Return (X, Y) of the center of cell containing provided text 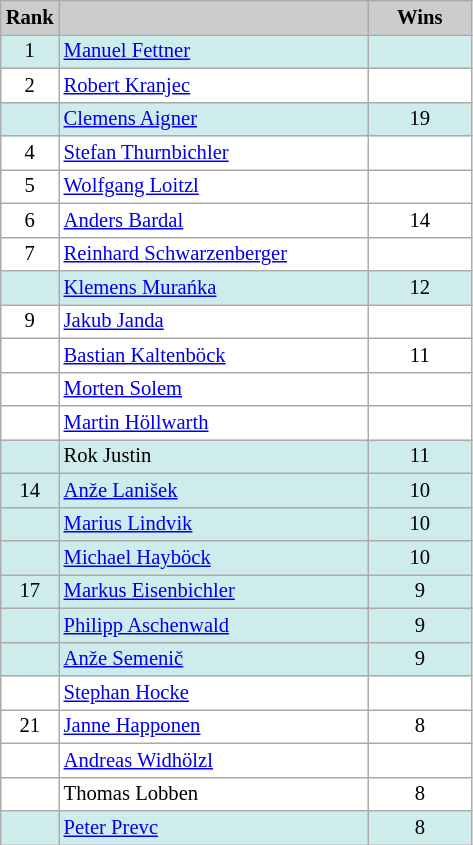
5 (30, 186)
17 (30, 591)
Andreas Widhölzl (214, 760)
Manuel Fettner (214, 51)
Klemens Murańka (214, 287)
19 (420, 119)
Anže Semenič (214, 659)
4 (30, 153)
Stephan Hocke (214, 693)
Peter Prevc (214, 827)
6 (30, 220)
Thomas Lobben (214, 794)
2 (30, 85)
Wolfgang Loitzl (214, 186)
Rank (30, 17)
Markus Eisenbichler (214, 591)
Jakub Janda (214, 321)
7 (30, 254)
Rok Justin (214, 456)
Anže Lanišek (214, 490)
Anders Bardal (214, 220)
Martin Höllwarth (214, 423)
Michael Hayböck (214, 557)
Reinhard Schwarzenberger (214, 254)
1 (30, 51)
Robert Kranjec (214, 85)
Stefan Thurnbichler (214, 153)
Clemens Aigner (214, 119)
Philipp Aschenwald (214, 625)
21 (30, 726)
Marius Lindvik (214, 524)
Janne Happonen (214, 726)
Morten Solem (214, 389)
Bastian Kaltenböck (214, 355)
Wins (420, 17)
12 (420, 287)
